Locate the cell with the specified text and output its [X, Y] center coordinate. 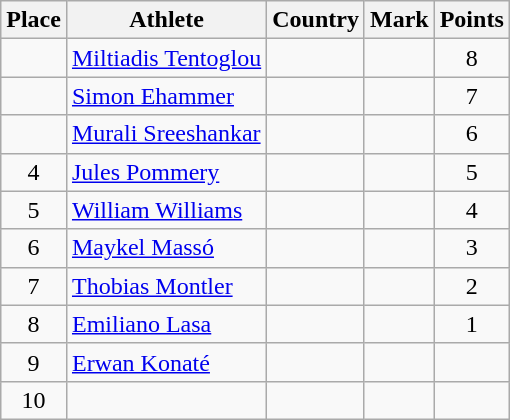
Jules Pommery [166, 172]
Mark [399, 20]
Place [34, 20]
Thobias Montler [166, 286]
Murali Sreeshankar [166, 134]
Points [472, 20]
Emiliano Lasa [166, 324]
10 [34, 400]
Simon Ehammer [166, 96]
2 [472, 286]
Country [316, 20]
Maykel Massó [166, 248]
3 [472, 248]
1 [472, 324]
Athlete [166, 20]
9 [34, 362]
Miltiadis Tentoglou [166, 58]
William Williams [166, 210]
Erwan Konaté [166, 362]
